Provide the [X, Y] coordinate of the cell's center where the given text is located.  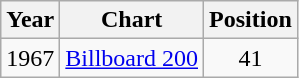
41 [251, 58]
Billboard 200 [132, 58]
Position [251, 20]
Year [30, 20]
Chart [132, 20]
1967 [30, 58]
